Identify which cell holds the provided text, then report its (x, y) central coordinate. 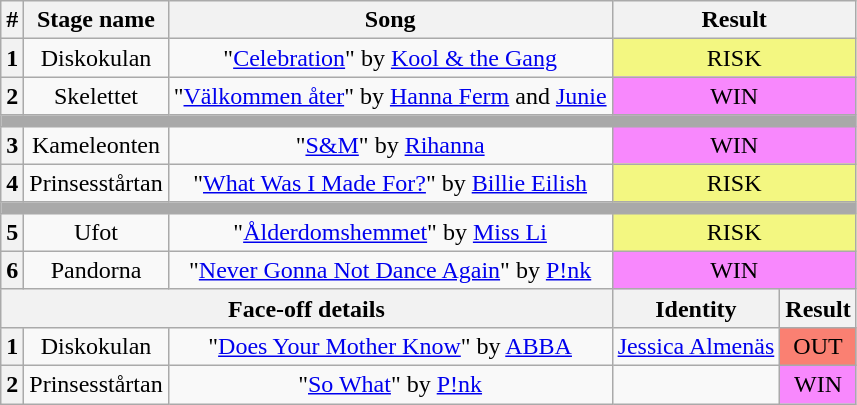
"Välkommen åter" by Hanna Ferm and Junie (390, 96)
3 (12, 145)
"What Was I Made For?" by Billie Eilish (390, 183)
5 (12, 232)
"Celebration" by Kool & the Gang (390, 58)
Pandorna (96, 270)
"Never Gonna Not Dance Again" by P!nk (390, 270)
# (12, 20)
Stage name (96, 20)
"So What" by P!nk (390, 384)
"Does Your Mother Know" by ABBA (390, 346)
6 (12, 270)
"S&M" by Rihanna (390, 145)
Song (390, 20)
OUT (818, 346)
Jessica Almenäs (696, 346)
4 (12, 183)
Ufot (96, 232)
Face-off details (306, 308)
"Ålderdomshemmet" by Miss Li (390, 232)
Identity (696, 308)
Skelettet (96, 96)
Kameleonten (96, 145)
